Search for the cell housing the specified text and yield its [X, Y] center coordinate. 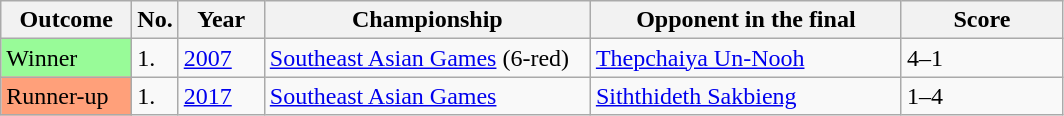
Runner-up [66, 96]
Championship [427, 20]
Score [982, 20]
Winner [66, 58]
2007 [221, 58]
No. [155, 20]
Southeast Asian Games [427, 96]
Siththideth Sakbieng [746, 96]
Southeast Asian Games (6-red) [427, 58]
4–1 [982, 58]
1–4 [982, 96]
Thepchaiya Un-Nooh [746, 58]
Opponent in the final [746, 20]
Year [221, 20]
2017 [221, 96]
Outcome [66, 20]
